Output the (x, y) coordinate of the center of the cell containing the given text.  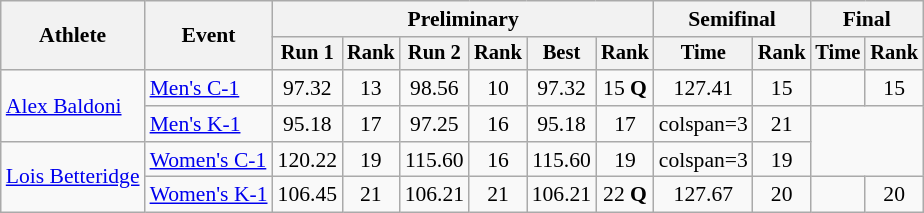
10 (498, 88)
13 (371, 88)
127.41 (704, 88)
106.45 (308, 195)
Men's C-1 (209, 88)
Best (562, 54)
Men's K-1 (209, 124)
120.22 (308, 160)
Final (866, 19)
Lois Betteridge (73, 178)
15 Q (625, 88)
Semifinal (732, 19)
Alex Baldoni (73, 106)
97.25 (434, 124)
Run 1 (308, 54)
127.67 (704, 195)
Run 2 (434, 54)
Women's K-1 (209, 195)
22 Q (625, 195)
Event (209, 36)
Women's C-1 (209, 160)
Athlete (73, 36)
Preliminary (464, 19)
98.56 (434, 88)
